Identify which cell holds the provided text, then report its [x, y] central coordinate. 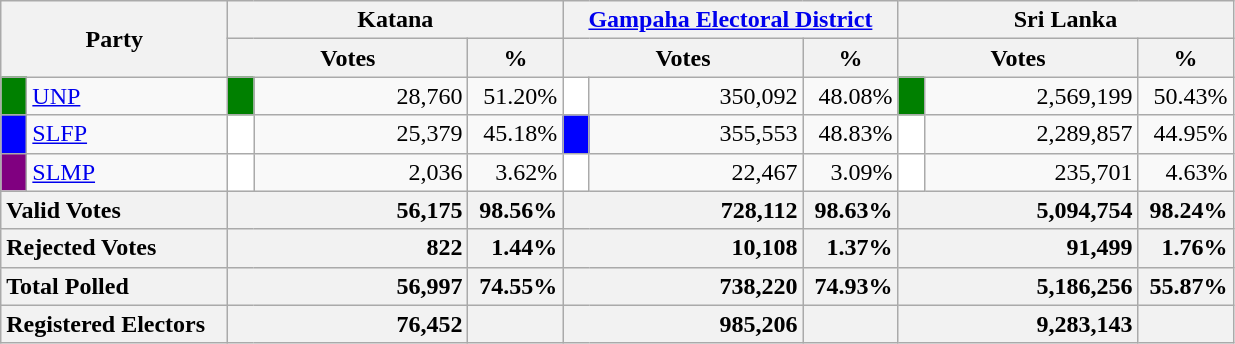
4.63% [1186, 172]
2,036 [361, 172]
44.95% [1186, 134]
1.76% [1186, 248]
2,569,199 [1031, 96]
48.83% [850, 134]
985,206 [683, 324]
Total Polled [114, 286]
350,092 [696, 96]
56,175 [348, 210]
Rejected Votes [114, 248]
SLMP [128, 172]
76,452 [348, 324]
Katana [396, 20]
3.09% [850, 172]
22,467 [696, 172]
3.62% [516, 172]
98.56% [516, 210]
Gampaha Electoral District [730, 20]
55.87% [1186, 286]
Valid Votes [114, 210]
2,289,857 [1031, 134]
48.08% [850, 96]
SLFP [128, 134]
738,220 [683, 286]
5,186,256 [1018, 286]
28,760 [361, 96]
9,283,143 [1018, 324]
51.20% [516, 96]
5,094,754 [1018, 210]
74.55% [516, 286]
25,379 [361, 134]
91,499 [1018, 248]
Party [114, 39]
UNP [128, 96]
355,553 [696, 134]
1.37% [850, 248]
98.24% [1186, 210]
235,701 [1031, 172]
74.93% [850, 286]
45.18% [516, 134]
Sri Lanka [1066, 20]
50.43% [1186, 96]
98.63% [850, 210]
Registered Electors [114, 324]
822 [348, 248]
1.44% [516, 248]
728,112 [683, 210]
10,108 [683, 248]
56,997 [348, 286]
